Provide the (x, y) coordinate of the cell's center where the given text is located.  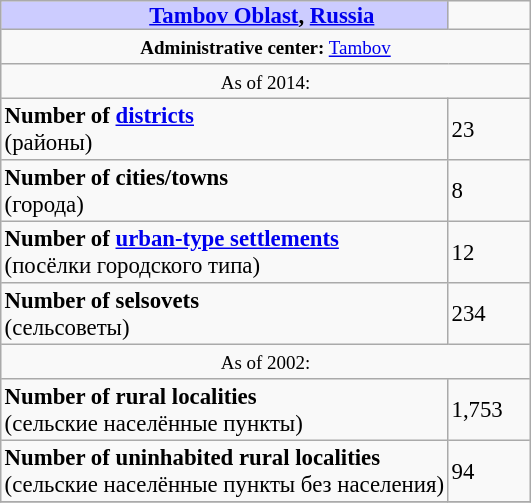
12 (489, 252)
Number of districts(районы) (224, 129)
Number of rural localities(сельские населённые пункты) (224, 410)
Number of urban-type settlements(посёлки городского типа) (224, 252)
94 (489, 471)
234 (489, 314)
Number of cities/towns(города) (224, 191)
23 (489, 129)
8 (489, 191)
Administrative center: Tambov (266, 46)
As of 2014: (266, 81)
Number of uninhabited rural localities(сельские населённые пункты без населения) (224, 471)
1,753 (489, 410)
Number of selsovets(сельсоветы) (224, 314)
As of 2002: (266, 361)
Tambov Oblast, Russia (224, 15)
